Find where the given text appears and provide that cell's center as [x, y] coordinate. 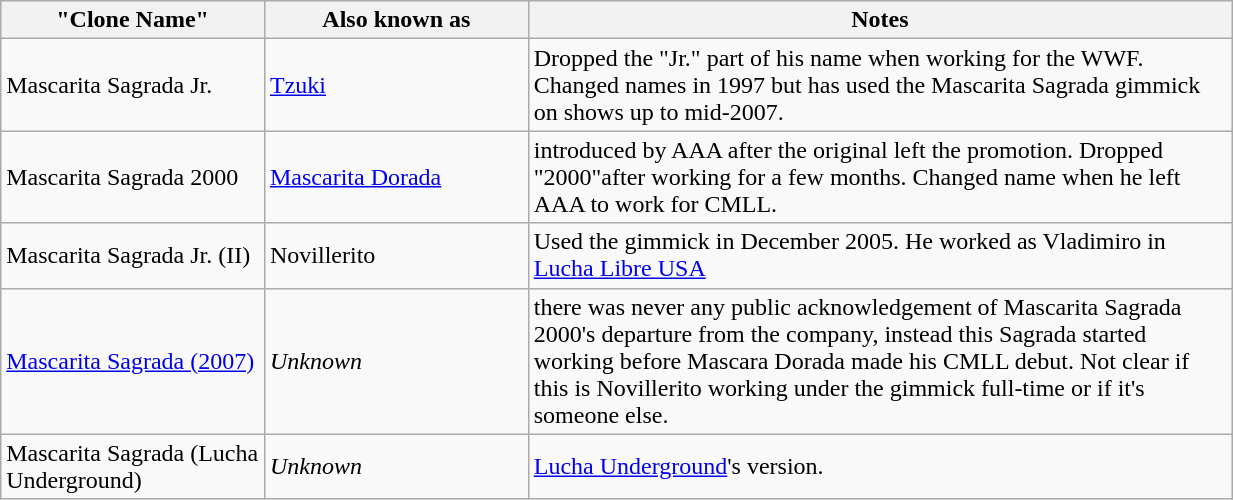
Lucha Underground's version. [880, 466]
Novillerito [396, 256]
Used the gimmick in December 2005. He worked as Vladimiro in Lucha Libre USA [880, 256]
Mascarita Sagrada (Lucha Underground) [133, 466]
Mascarita Sagrada 2000 [133, 177]
Also known as [396, 20]
Notes [880, 20]
Mascarita Sagrada Jr. (II) [133, 256]
Mascarita Sagrada Jr. [133, 85]
"Clone Name" [133, 20]
Mascarita Dorada [396, 177]
Tzuki [396, 85]
Mascarita Sagrada (2007) [133, 361]
